Pinpoint the cell where the given text exists, returning its [X, Y] midpoint coordinate. 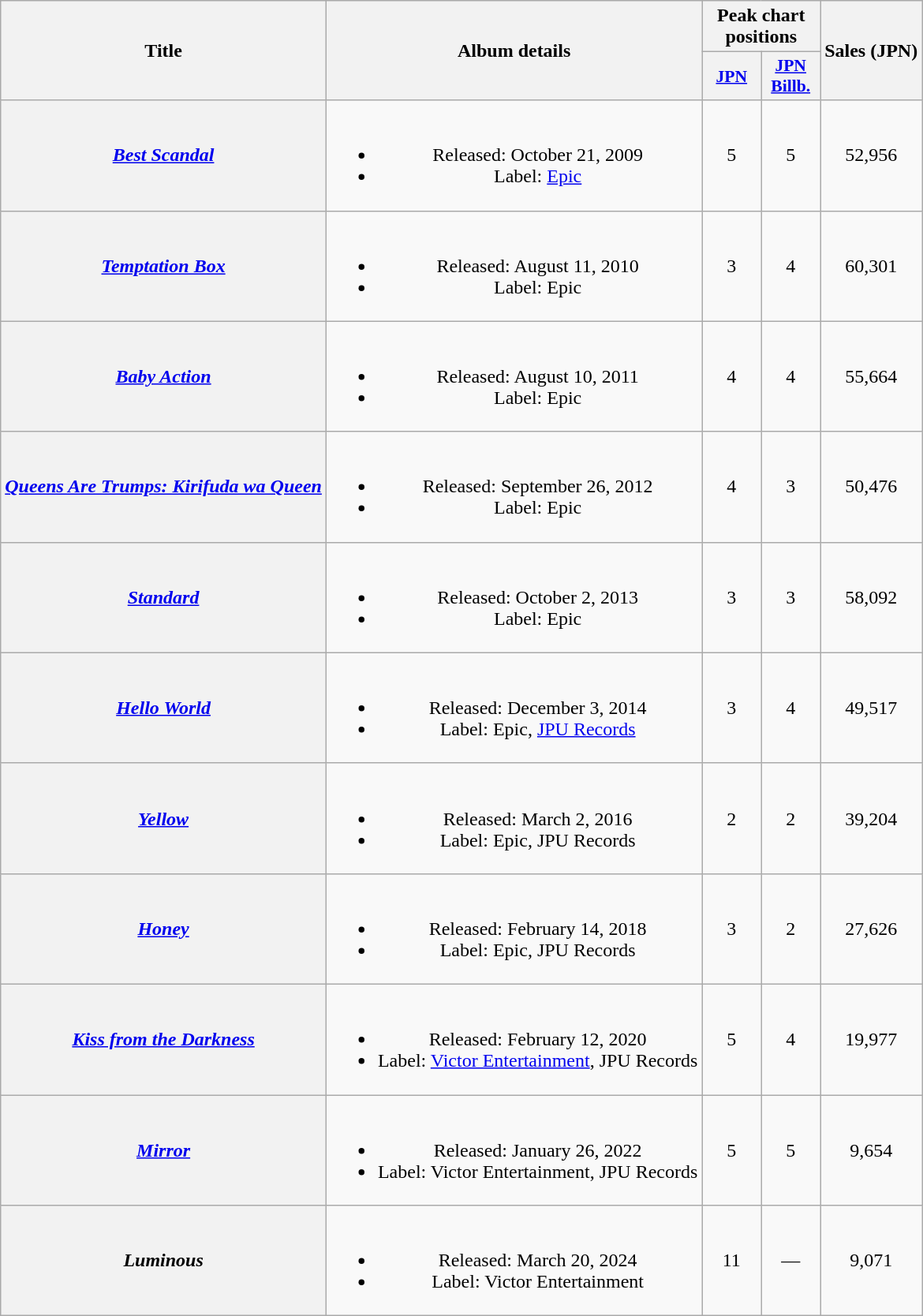
11 [732, 1261]
Released: October 21, 2009Label: Epic [514, 155]
Queens Are Trumps: Kirifuda wa Queen [164, 487]
52,956 [871, 155]
9,654 [871, 1150]
Best Scandal [164, 155]
— [790, 1261]
Released: December 3, 2014Label: Epic, JPU Records [514, 708]
Peak chart positions [761, 27]
Released: January 26, 2022Label: Victor Entertainment, JPU Records [514, 1150]
Sales (JPN) [871, 50]
JPN Billb. [790, 76]
58,092 [871, 597]
Released: March 2, 2016Label: Epic, JPU Records [514, 818]
Released: August 11, 2010Label: Epic [514, 266]
9,071 [871, 1261]
50,476 [871, 487]
Released: September 26, 2012Label: Epic [514, 487]
Released: October 2, 2013Label: Epic [514, 597]
Luminous [164, 1261]
Released: February 12, 2020Label: Victor Entertainment, JPU Records [514, 1039]
Baby Action [164, 376]
Released: March 20, 2024Label: Victor Entertainment [514, 1261]
JPN [732, 76]
Released: August 10, 2011Label: Epic [514, 376]
Mirror [164, 1150]
Honey [164, 929]
Kiss from the Darkness [164, 1039]
49,517 [871, 708]
Temptation Box [164, 266]
27,626 [871, 929]
39,204 [871, 818]
Album details [514, 50]
55,664 [871, 376]
19,977 [871, 1039]
Released: February 14, 2018Label: Epic, JPU Records [514, 929]
Title [164, 50]
Yellow [164, 818]
Hello World [164, 708]
Standard [164, 597]
60,301 [871, 266]
